Identify which cell holds the provided text, then report its [x, y] central coordinate. 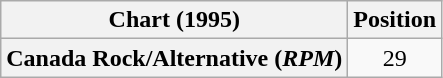
Chart (1995) [174, 20]
Position [395, 20]
Canada Rock/Alternative (RPM) [174, 58]
29 [395, 58]
